For the text-containing cell, return its midpoint in [x, y] coordinate format. 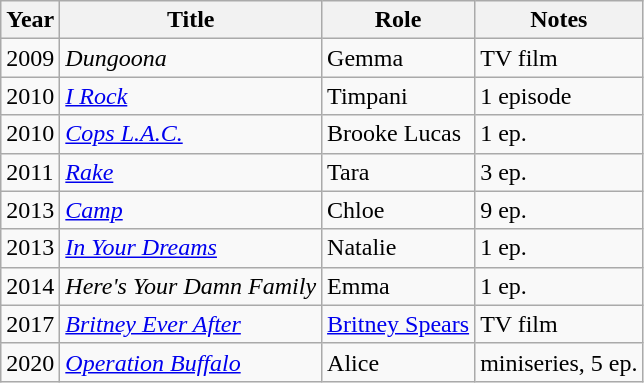
Here's Your Damn Family [191, 286]
Emma [398, 286]
Timpani [398, 96]
miniseries, 5 ep. [559, 362]
Camp [191, 210]
Dungoona [191, 58]
2020 [30, 362]
Brooke Lucas [398, 134]
Britney Ever After [191, 324]
Chloe [398, 210]
Alice [398, 362]
2011 [30, 172]
Rake [191, 172]
In Your Dreams [191, 248]
2017 [30, 324]
1 episode [559, 96]
Gemma [398, 58]
I Rock [191, 96]
Cops L.A.C. [191, 134]
Role [398, 20]
Natalie [398, 248]
2014 [30, 286]
Notes [559, 20]
9 ep. [559, 210]
2009 [30, 58]
Britney Spears [398, 324]
Title [191, 20]
Operation Buffalo [191, 362]
Year [30, 20]
Tara [398, 172]
3 ep. [559, 172]
